Determine the (X, Y) coordinate at the center of the cell enclosing the given text.  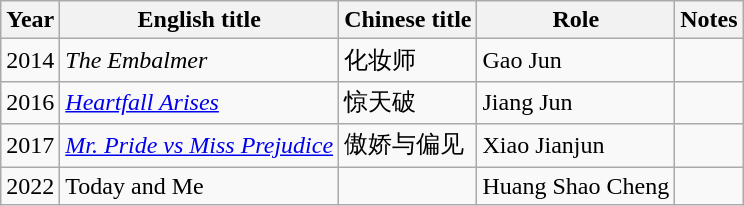
Heartfall Arises (200, 102)
Jiang Jun (576, 102)
The Embalmer (200, 60)
Today and Me (200, 185)
Notes (709, 20)
2017 (30, 146)
English title (200, 20)
Gao Jun (576, 60)
2014 (30, 60)
Huang Shao Cheng (576, 185)
惊天破 (408, 102)
Mr. Pride vs Miss Prejudice (200, 146)
2016 (30, 102)
2022 (30, 185)
Role (576, 20)
傲娇与偏见 (408, 146)
Year (30, 20)
Chinese title (408, 20)
化妆师 (408, 60)
Xiao Jianjun (576, 146)
